From the cell containing the given text, extract its center point as [x, y] coordinate. 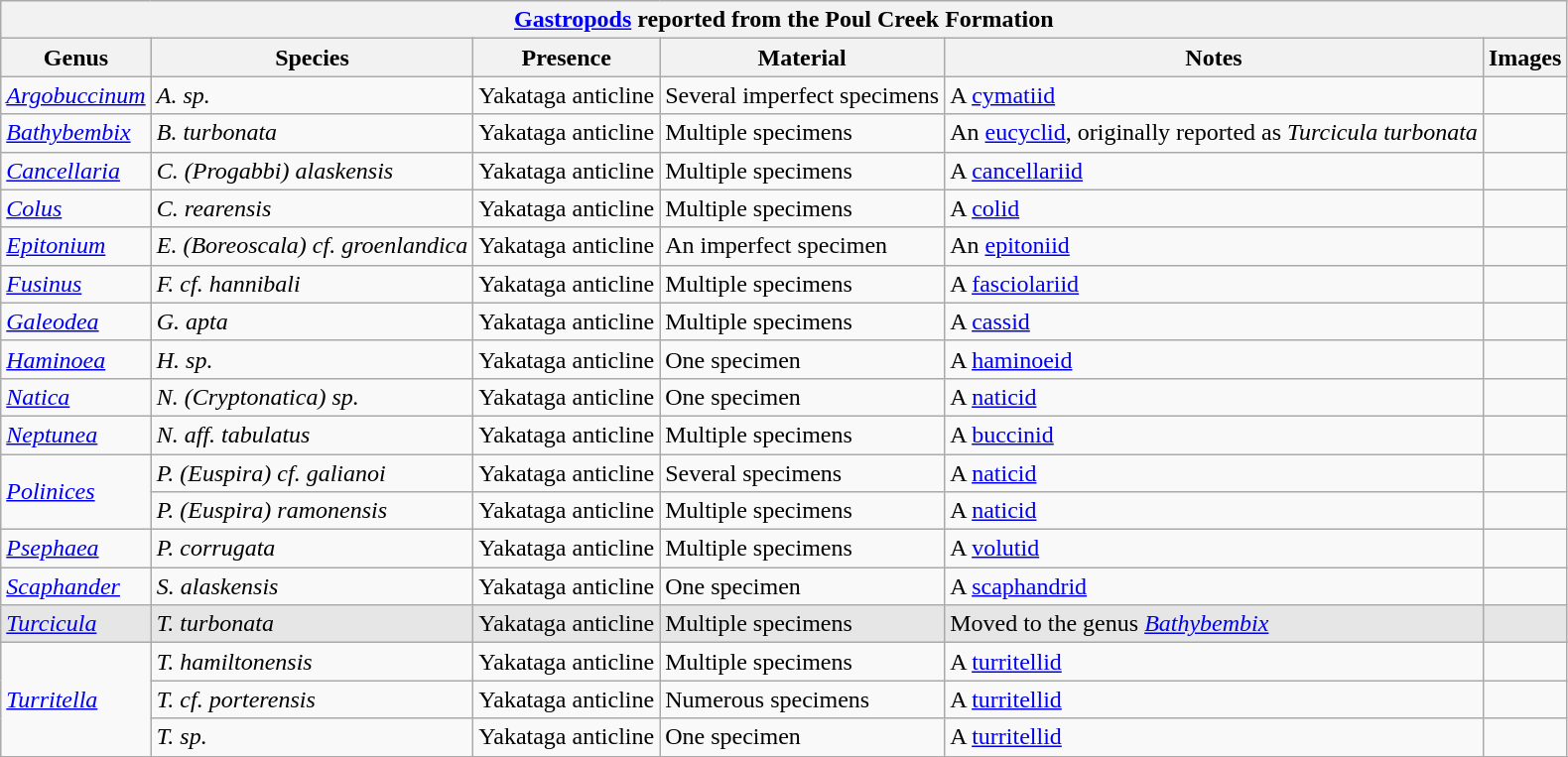
C. rearensis [312, 208]
N. aff. tabulatus [312, 435]
Galeodea [75, 321]
An imperfect specimen [802, 246]
An eucyclid, originally reported as Turcicula turbonata [1215, 133]
Colus [75, 208]
A cancellariid [1215, 171]
Turcicula [75, 624]
Scaphander [75, 586]
Notes [1215, 58]
Haminoea [75, 359]
A scaphandrid [1215, 586]
A fasciolariid [1215, 284]
Psephaea [75, 549]
Bathybembix [75, 133]
Epitonium [75, 246]
Turritella [75, 699]
P. corrugata [312, 549]
Gastropods reported from the Poul Creek Formation [784, 20]
S. alaskensis [312, 586]
A buccinid [1215, 435]
A. sp. [312, 95]
A cymatiid [1215, 95]
Presence [567, 58]
F. cf. hannibali [312, 284]
A colid [1215, 208]
Images [1524, 58]
H. sp. [312, 359]
T. turbonata [312, 624]
An epitoniid [1215, 246]
Several imperfect specimens [802, 95]
Natica [75, 397]
Several specimens [802, 473]
A haminoeid [1215, 359]
P. (Euspira) ramonensis [312, 511]
A volutid [1215, 549]
Genus [75, 58]
Polinices [75, 492]
B. turbonata [312, 133]
Fusinus [75, 284]
N. (Cryptonatica) sp. [312, 397]
Cancellaria [75, 171]
Moved to the genus Bathybembix [1215, 624]
G. apta [312, 321]
Material [802, 58]
T. hamiltonensis [312, 662]
C. (Progabbi) alaskensis [312, 171]
Neptunea [75, 435]
A cassid [1215, 321]
Argobuccinum [75, 95]
P. (Euspira) cf. galianoi [312, 473]
Numerous specimens [802, 699]
E. (Boreoscala) cf. groenlandica [312, 246]
T. sp. [312, 737]
T. cf. porterensis [312, 699]
Species [312, 58]
